For the text-containing cell, return its midpoint in (x, y) coordinate format. 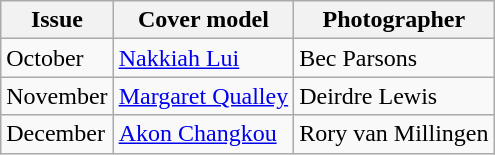
Rory van Millingen (394, 134)
Cover model (204, 20)
November (57, 96)
Bec Parsons (394, 58)
Nakkiah Lui (204, 58)
Akon Changkou (204, 134)
December (57, 134)
Issue (57, 20)
Photographer (394, 20)
Deirdre Lewis (394, 96)
October (57, 58)
Margaret Qualley (204, 96)
